Extract the [x, y] coordinate from the center of the cell holding the provided text.  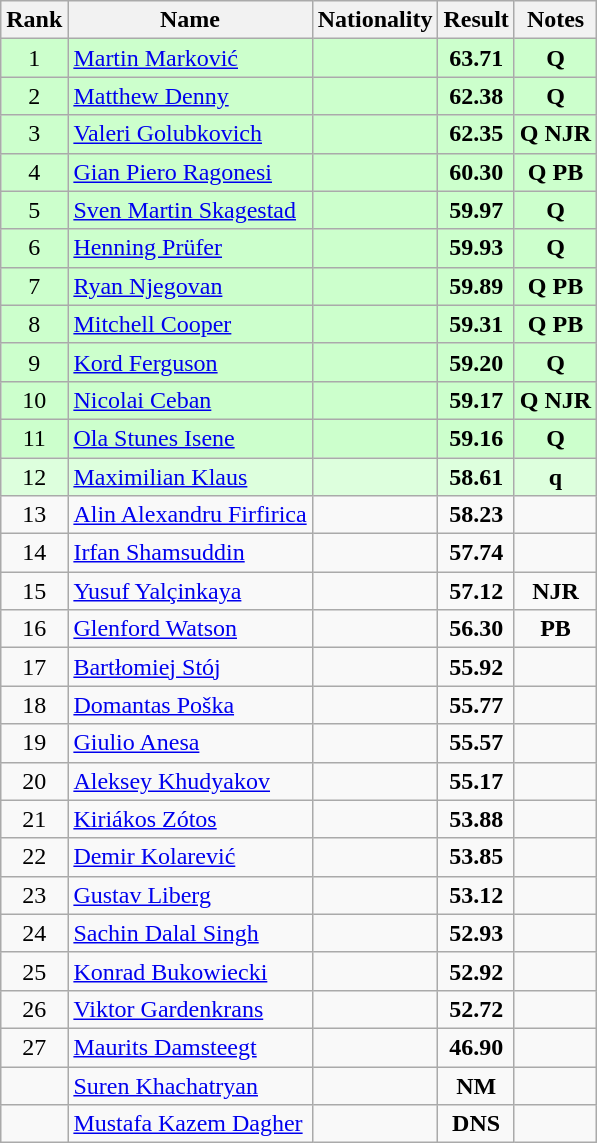
22 [34, 857]
Notes [555, 20]
Name [190, 20]
57.12 [476, 591]
NM [476, 1085]
17 [34, 667]
59.17 [476, 400]
16 [34, 629]
Ola Stunes Isene [190, 438]
26 [34, 1009]
18 [34, 705]
Yusuf Yalçinkaya [190, 591]
52.72 [476, 1009]
52.92 [476, 971]
Nationality [375, 20]
Glenford Watson [190, 629]
59.16 [476, 438]
Gian Piero Ragonesi [190, 172]
Suren Khachatryan [190, 1085]
Mustafa Kazem Dagher [190, 1124]
Valeri Golubkovich [190, 134]
24 [34, 933]
59.31 [476, 324]
Maximilian Klaus [190, 477]
Kord Ferguson [190, 362]
10 [34, 400]
55.17 [476, 781]
Aleksey Khudyakov [190, 781]
21 [34, 819]
19 [34, 743]
58.23 [476, 515]
52.93 [476, 933]
11 [34, 438]
58.61 [476, 477]
13 [34, 515]
6 [34, 248]
59.93 [476, 248]
Demir Kolarević [190, 857]
Martin Marković [190, 58]
Ryan Njegovan [190, 286]
56.30 [476, 629]
Irfan Shamsuddin [190, 553]
1 [34, 58]
Giulio Anesa [190, 743]
55.57 [476, 743]
53.88 [476, 819]
DNS [476, 1124]
4 [34, 172]
15 [34, 591]
Sachin Dalal Singh [190, 933]
59.20 [476, 362]
Matthew Denny [190, 96]
q [555, 477]
Maurits Damsteegt [190, 1047]
57.74 [476, 553]
12 [34, 477]
53.85 [476, 857]
Konrad Bukowiecki [190, 971]
Gustav Liberg [190, 895]
PB [555, 629]
59.89 [476, 286]
27 [34, 1047]
Rank [34, 20]
Viktor Gardenkrans [190, 1009]
60.30 [476, 172]
25 [34, 971]
3 [34, 134]
Alin Alexandru Firfirica [190, 515]
2 [34, 96]
Bartłomiej Stój [190, 667]
53.12 [476, 895]
8 [34, 324]
Result [476, 20]
Sven Martin Skagestad [190, 210]
Mitchell Cooper [190, 324]
7 [34, 286]
14 [34, 553]
9 [34, 362]
5 [34, 210]
23 [34, 895]
62.38 [476, 96]
20 [34, 781]
63.71 [476, 58]
55.92 [476, 667]
Nicolai Ceban [190, 400]
62.35 [476, 134]
Henning Prüfer [190, 248]
55.77 [476, 705]
59.97 [476, 210]
NJR [555, 591]
Domantas Poška [190, 705]
46.90 [476, 1047]
Kiriákos Zótos [190, 819]
